Return (x, y) of the center of cell containing provided text 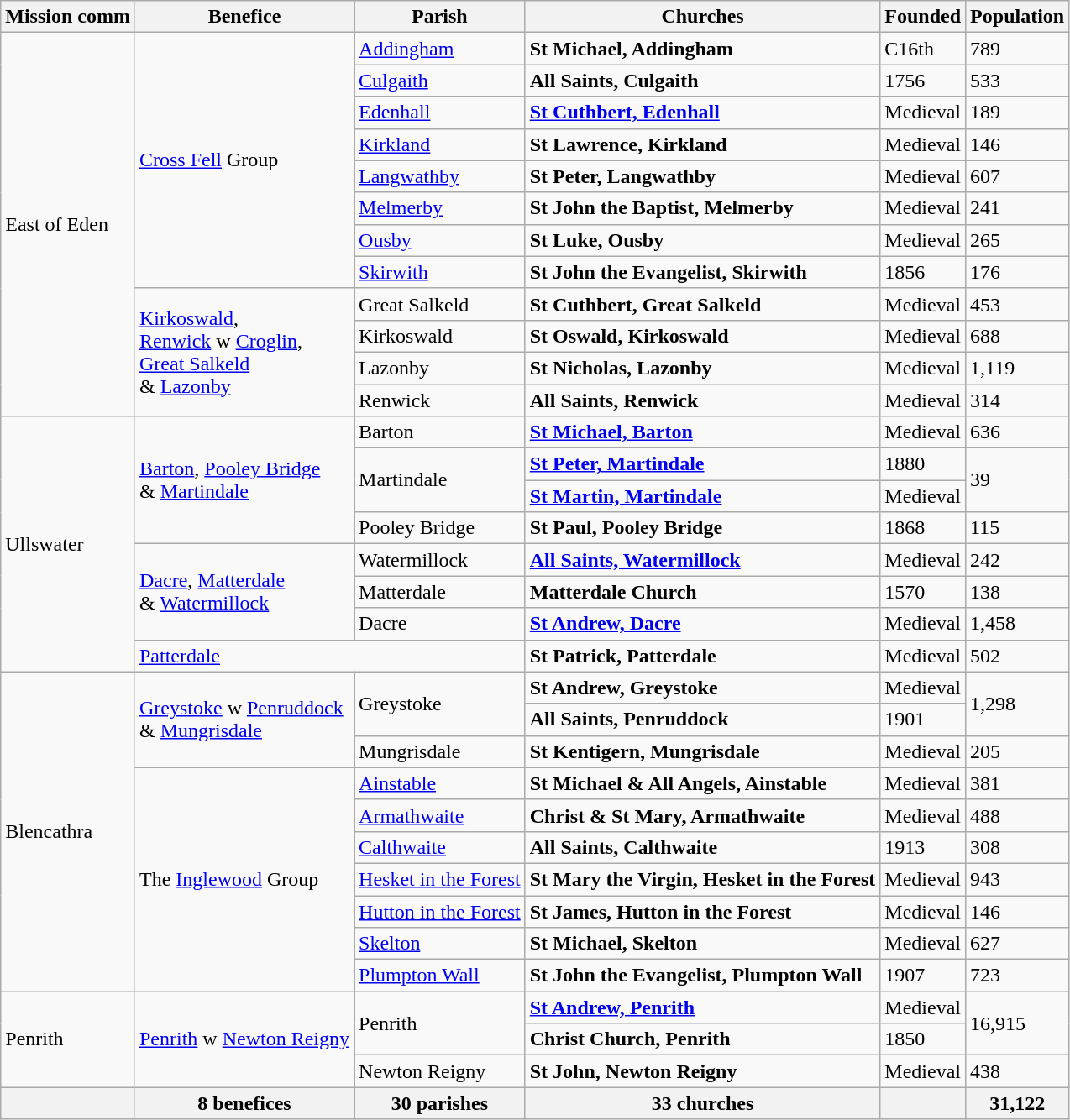
Churches (702, 17)
Parish (440, 17)
1868 (923, 528)
502 (1018, 656)
East of Eden (68, 225)
723 (1018, 976)
Christ & St Mary, Armathwaite (702, 815)
943 (1018, 879)
1850 (923, 1039)
533 (1018, 81)
438 (1018, 1071)
St Paul, Pooley Bridge (702, 528)
Matterdale (440, 592)
Culgaith (440, 81)
St Kentigern, Mungrisdale (702, 751)
Hutton in the Forest (440, 911)
265 (1018, 240)
138 (1018, 592)
Mungrisdale (440, 751)
Greystoke (440, 704)
Kirkland (440, 144)
1570 (923, 592)
All Saints, Watermillock (702, 560)
39 (1018, 480)
381 (1018, 783)
St James, Hutton in the Forest (702, 911)
Great Salkeld (440, 304)
1,119 (1018, 368)
All Saints, Calthwaite (702, 847)
115 (1018, 528)
Blencathra (68, 831)
St Andrew, Greystoke (702, 688)
Mission comm (68, 17)
1756 (923, 81)
Skelton (440, 944)
All Saints, Culgaith (702, 81)
Edenhall (440, 113)
488 (1018, 815)
1913 (923, 847)
Hesket in the Forest (440, 879)
St Martin, Martindale (702, 496)
St Oswald, Kirkoswald (702, 336)
The Inglewood Group (244, 879)
C16th (923, 49)
1,298 (1018, 704)
St Mary the Virgin, Hesket in the Forest (702, 879)
Langwathby (440, 176)
St Peter, Martindale (702, 464)
All Saints, Penruddock (702, 720)
St John the Baptist, Melmerby (702, 208)
Cross Fell Group (244, 160)
30 parishes (440, 1103)
241 (1018, 208)
308 (1018, 847)
1907 (923, 976)
St Cuthbert, Great Salkeld (702, 304)
205 (1018, 751)
8 benefices (244, 1103)
33 churches (702, 1103)
Martindale (440, 480)
1856 (923, 272)
All Saints, Renwick (702, 400)
31,122 (1018, 1103)
Pooley Bridge (440, 528)
Newton Reigny (440, 1071)
Plumpton Wall (440, 976)
242 (1018, 560)
Dacre, Matterdale & Watermillock (244, 592)
Penrith w Newton Reigny (244, 1039)
Ainstable (440, 783)
St John the Evangelist, Plumpton Wall (702, 976)
636 (1018, 432)
607 (1018, 176)
Calthwaite (440, 847)
789 (1018, 49)
Kirkoswald, Renwick w Croglin, Great Salkeld & Lazonby (244, 352)
St John the Evangelist, Skirwith (702, 272)
St John, Newton Reigny (702, 1071)
St Nicholas, Lazonby (702, 368)
Kirkoswald (440, 336)
Benefice (244, 17)
Ousby (440, 240)
St Michael & All Angels, Ainstable (702, 783)
Lazonby (440, 368)
Skirwith (440, 272)
189 (1018, 113)
Christ Church, Penrith (702, 1039)
Barton (440, 432)
St Michael, Barton (702, 432)
314 (1018, 400)
Armathwaite (440, 815)
St Michael, Skelton (702, 944)
St Lawrence, Kirkland (702, 144)
16,915 (1018, 1023)
Founded (923, 17)
Matterdale Church (702, 592)
627 (1018, 944)
453 (1018, 304)
1880 (923, 464)
Greystoke w Penruddock& Mungrisdale (244, 720)
Addingham (440, 49)
St Patrick, Patterdale (702, 656)
St Michael, Addingham (702, 49)
Watermillock (440, 560)
Patterdale (329, 656)
Renwick (440, 400)
St Cuthbert, Edenhall (702, 113)
176 (1018, 272)
1901 (923, 720)
St Andrew, Penrith (702, 1007)
St Luke, Ousby (702, 240)
Population (1018, 17)
St Andrew, Dacre (702, 624)
Melmerby (440, 208)
Barton, Pooley Bridge & Martindale (244, 480)
Ullswater (68, 544)
1,458 (1018, 624)
688 (1018, 336)
Dacre (440, 624)
St Peter, Langwathby (702, 176)
